Determine the [x, y] coordinate at the center of the cell enclosing the given text.  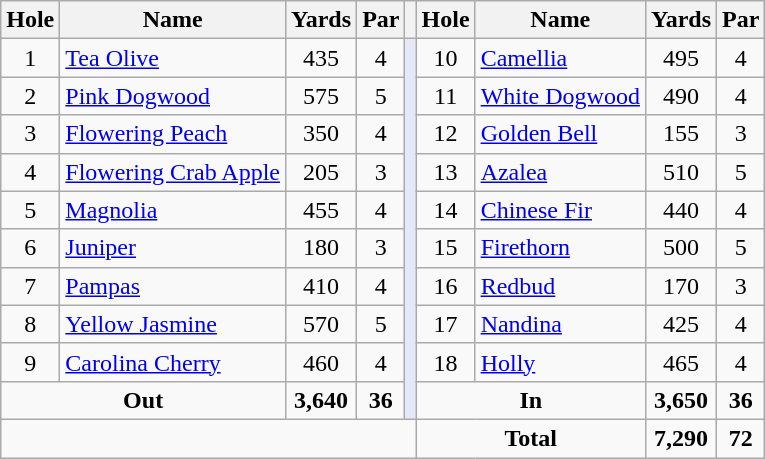
8 [30, 324]
3,640 [322, 400]
Total [530, 438]
460 [322, 362]
205 [322, 172]
Nandina [560, 324]
White Dogwood [560, 96]
11 [446, 96]
Flowering Peach [173, 134]
440 [680, 210]
410 [322, 286]
15 [446, 248]
18 [446, 362]
490 [680, 96]
500 [680, 248]
9 [30, 362]
10 [446, 58]
72 [741, 438]
Out [144, 400]
Carolina Cherry [173, 362]
350 [322, 134]
Redbud [560, 286]
2 [30, 96]
180 [322, 248]
1 [30, 58]
Camellia [560, 58]
Flowering Crab Apple [173, 172]
Yellow Jasmine [173, 324]
12 [446, 134]
16 [446, 286]
Golden Bell [560, 134]
155 [680, 134]
435 [322, 58]
Pampas [173, 286]
6 [30, 248]
14 [446, 210]
In [530, 400]
Holly [560, 362]
Magnolia [173, 210]
Chinese Fir [560, 210]
495 [680, 58]
575 [322, 96]
570 [322, 324]
7,290 [680, 438]
Pink Dogwood [173, 96]
510 [680, 172]
Juniper [173, 248]
Firethorn [560, 248]
17 [446, 324]
170 [680, 286]
7 [30, 286]
3,650 [680, 400]
455 [322, 210]
13 [446, 172]
425 [680, 324]
Azalea [560, 172]
465 [680, 362]
Tea Olive [173, 58]
